Return (x, y) of the center of cell containing provided text 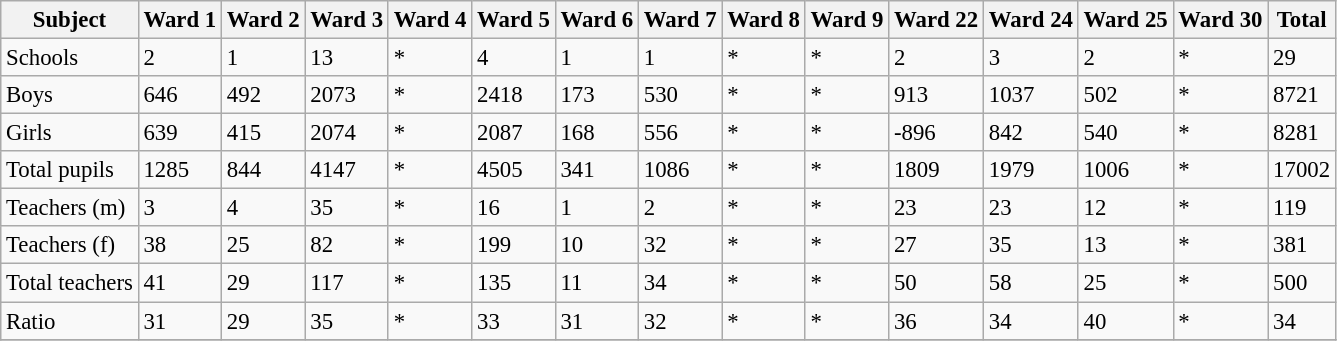
Ward 3 (346, 20)
Ward 7 (680, 20)
Ward 2 (264, 20)
Teachers (f) (70, 245)
Total teachers (70, 283)
2087 (514, 133)
Ward 6 (596, 20)
8721 (1302, 95)
38 (180, 245)
1006 (1126, 170)
415 (264, 133)
17002 (1302, 170)
1809 (936, 170)
36 (936, 321)
10 (596, 245)
168 (596, 133)
1979 (1030, 170)
117 (346, 283)
492 (264, 95)
Ward 22 (936, 20)
Girls (70, 133)
Teachers (m) (70, 208)
40 (1126, 321)
Total (1302, 20)
639 (180, 133)
11 (596, 283)
530 (680, 95)
33 (514, 321)
Ward 25 (1126, 20)
173 (596, 95)
8281 (1302, 133)
341 (596, 170)
Subject (70, 20)
Ward 24 (1030, 20)
135 (514, 283)
27 (936, 245)
82 (346, 245)
119 (1302, 208)
842 (1030, 133)
502 (1126, 95)
556 (680, 133)
16 (514, 208)
4147 (346, 170)
50 (936, 283)
199 (514, 245)
Ward 5 (514, 20)
381 (1302, 245)
Ratio (70, 321)
Ward 8 (764, 20)
Total pupils (70, 170)
1285 (180, 170)
2418 (514, 95)
58 (1030, 283)
41 (180, 283)
540 (1126, 133)
Schools (70, 58)
2073 (346, 95)
-896 (936, 133)
4505 (514, 170)
Ward 1 (180, 20)
Ward 30 (1220, 20)
2074 (346, 133)
646 (180, 95)
Boys (70, 95)
Ward 9 (846, 20)
1086 (680, 170)
844 (264, 170)
913 (936, 95)
500 (1302, 283)
1037 (1030, 95)
Ward 4 (430, 20)
12 (1126, 208)
